Identify which cell holds the provided text, then report its [x, y] central coordinate. 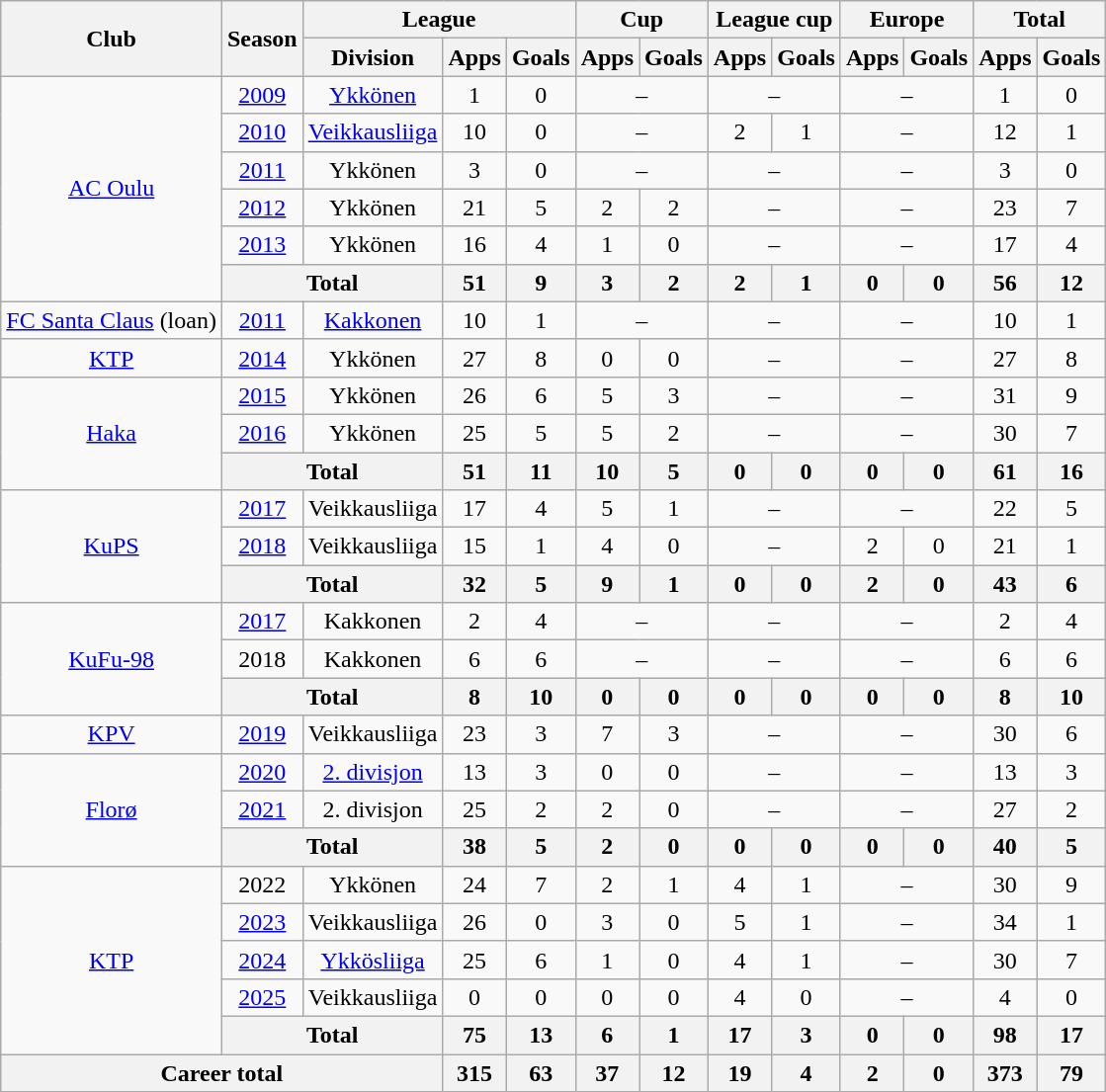
League cup [774, 20]
2022 [262, 884]
373 [1005, 1072]
37 [607, 1072]
32 [474, 584]
61 [1005, 471]
2010 [262, 132]
2024 [262, 960]
19 [739, 1072]
2020 [262, 772]
2016 [262, 433]
2012 [262, 208]
98 [1005, 1035]
Ykkösliiga [373, 960]
315 [474, 1072]
League [439, 20]
75 [474, 1035]
34 [1005, 922]
KuFu-98 [112, 659]
31 [1005, 395]
2014 [262, 358]
2009 [262, 95]
FC Santa Claus (loan) [112, 320]
2023 [262, 922]
2019 [262, 734]
56 [1005, 283]
24 [474, 884]
11 [541, 471]
Career total [221, 1072]
2013 [262, 245]
2021 [262, 809]
38 [474, 847]
AC Oulu [112, 189]
Division [373, 57]
63 [541, 1072]
Florø [112, 809]
Haka [112, 433]
Cup [641, 20]
Europe [906, 20]
Season [262, 39]
KPV [112, 734]
79 [1071, 1072]
22 [1005, 509]
Club [112, 39]
2025 [262, 997]
40 [1005, 847]
2015 [262, 395]
KuPS [112, 546]
15 [474, 546]
43 [1005, 584]
